Scan for the cell matching the given text and deliver its (x, y) coordinate at center. 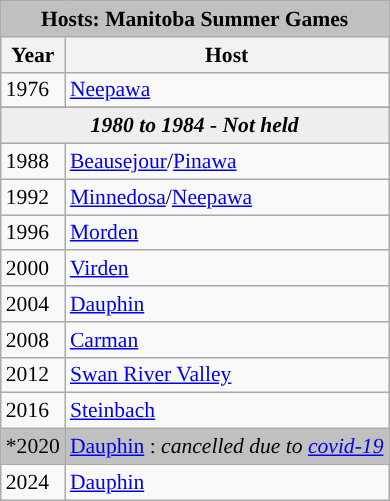
2008 (33, 340)
*2020 (33, 447)
2000 (33, 269)
1992 (33, 197)
2016 (33, 411)
1980 to 1984 - Not held (195, 126)
2024 (33, 482)
Year (33, 55)
Host (227, 55)
Virden (227, 269)
Carman (227, 340)
Steinbach (227, 411)
Hosts: Manitoba Summer Games (195, 19)
Dauphin : cancelled due to covid-19 (227, 447)
Neepawa (227, 90)
1976 (33, 90)
1996 (33, 233)
Morden (227, 233)
2004 (33, 304)
2012 (33, 375)
Beausejour/Pinawa (227, 162)
Minnedosa/Neepawa (227, 197)
1988 (33, 162)
Swan River Valley (227, 375)
